Determine the [X, Y] coordinate at the center of the cell enclosing the given text.  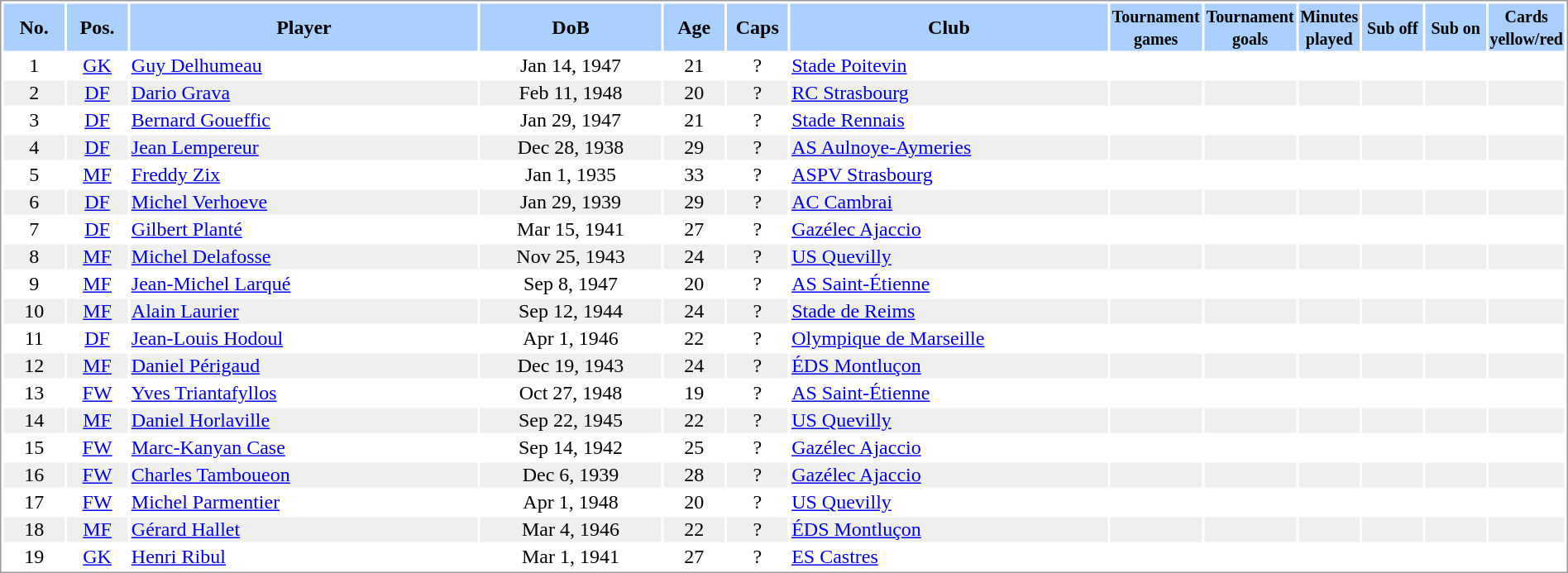
12 [33, 366]
Cardsyellow/red [1527, 26]
Apr 1, 1948 [571, 502]
Tournamentgames [1156, 26]
Sep 8, 1947 [571, 284]
17 [33, 502]
Jan 29, 1947 [571, 120]
9 [33, 284]
Gérard Hallet [304, 530]
Minutesplayed [1329, 26]
Jean-Louis Hodoul [304, 338]
Dario Grava [304, 93]
Alain Laurier [304, 312]
Mar 1, 1941 [571, 556]
Player [304, 26]
No. [33, 26]
7 [33, 229]
8 [33, 257]
10 [33, 312]
Bernard Goueffic [304, 120]
Marc-Kanyan Case [304, 447]
18 [33, 530]
Tournamentgoals [1250, 26]
Olympique de Marseille [949, 338]
5 [33, 174]
Nov 25, 1943 [571, 257]
Stade de Reims [949, 312]
Michel Parmentier [304, 502]
Age [693, 26]
Caps [758, 26]
14 [33, 421]
Michel Delafosse [304, 257]
Stade Rennais [949, 120]
Jean Lempereur [304, 148]
Guy Delhumeau [304, 65]
Feb 11, 1948 [571, 93]
Pos. [98, 26]
13 [33, 393]
AS Aulnoye-Aymeries [949, 148]
Jan 1, 1935 [571, 174]
Mar 15, 1941 [571, 229]
RC Strasbourg [949, 93]
DoB [571, 26]
1 [33, 65]
Dec 6, 1939 [571, 475]
Sub off [1393, 26]
Jan 14, 1947 [571, 65]
11 [33, 338]
Club [949, 26]
Apr 1, 1946 [571, 338]
Dec 19, 1943 [571, 366]
ES Castres [949, 556]
Oct 27, 1948 [571, 393]
AC Cambrai [949, 203]
Jan 29, 1939 [571, 203]
Michel Verhoeve [304, 203]
4 [33, 148]
28 [693, 475]
Charles Tamboueon [304, 475]
Daniel Horlaville [304, 421]
25 [693, 447]
Jean-Michel Larqué [304, 284]
Stade Poitevin [949, 65]
ASPV Strasbourg [949, 174]
Gilbert Planté [304, 229]
Daniel Périgaud [304, 366]
Sep 12, 1944 [571, 312]
Sub on [1456, 26]
Henri Ribul [304, 556]
2 [33, 93]
Mar 4, 1946 [571, 530]
3 [33, 120]
6 [33, 203]
Yves Triantafyllos [304, 393]
Dec 28, 1938 [571, 148]
Sep 22, 1945 [571, 421]
16 [33, 475]
Freddy Zix [304, 174]
Sep 14, 1942 [571, 447]
15 [33, 447]
33 [693, 174]
